For the text-containing cell, return its midpoint in (X, Y) coordinate format. 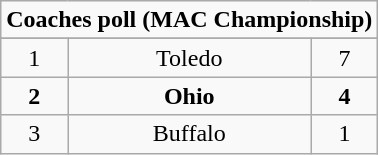
Buffalo (190, 134)
4 (344, 96)
Toledo (190, 58)
7 (344, 58)
Ohio (190, 96)
3 (34, 134)
2 (34, 96)
Coaches poll (MAC Championship) (190, 20)
